Return the (x, y) coordinate for the center point of the cell that contains the specified text.  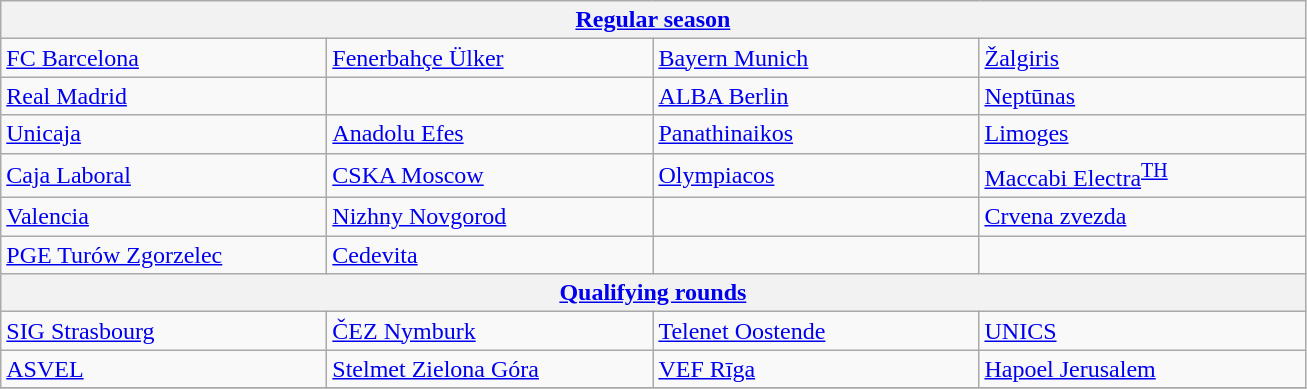
ALBA Berlin (816, 96)
Cedevita (490, 255)
ČEZ Nymburk (490, 331)
Limoges (1142, 134)
Panathinaikos (816, 134)
Valencia (164, 217)
Telenet Oostende (816, 331)
Real Madrid (164, 96)
Anadolu Efes (490, 134)
Crvena zvezda (1142, 217)
CSKA Moscow (490, 176)
VEF Rīga (816, 369)
Žalgiris (1142, 58)
Hapoel Jerusalem (1142, 369)
Maccabi ElectraTH (1142, 176)
ASVEL (164, 369)
PGE Turów Zgorzelec (164, 255)
Regular season (653, 20)
Neptūnas (1142, 96)
Fenerbahçe Ülker (490, 58)
UNICS (1142, 331)
SIG Strasbourg (164, 331)
Qualifying rounds (653, 293)
FC Barcelona (164, 58)
Bayern Munich (816, 58)
Stelmet Zielona Góra (490, 369)
Olympiacos (816, 176)
Caja Laboral (164, 176)
Unicaja (164, 134)
Nizhny Novgorod (490, 217)
